Locate the cell with the specified text and output its (x, y) center coordinate. 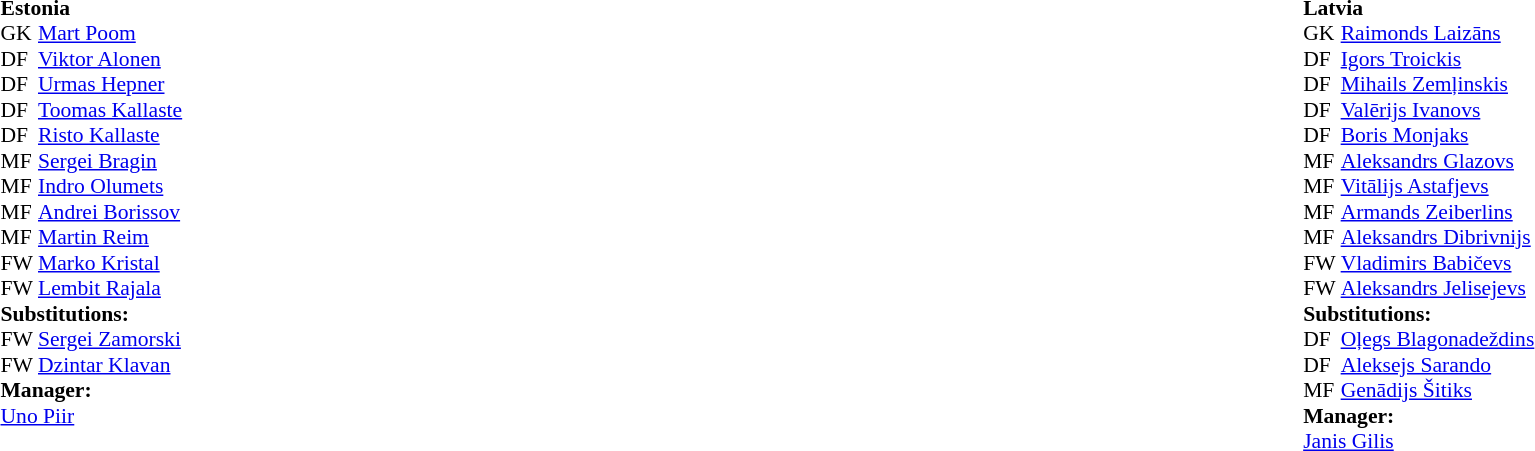
Andrei Borissov (110, 212)
Vitālijs Astafjevs (1438, 187)
Armands Zeiberlins (1438, 212)
Raimonds Laizāns (1438, 33)
Lembit Rajala (110, 289)
Marko Kristal (110, 263)
Genādijs Šitiks (1438, 391)
Aleksandrs Jelisejevs (1438, 289)
Martin Reim (110, 237)
Toomas Kallaste (110, 110)
Uno Piir (91, 416)
Viktor Alonen (110, 59)
Indro Olumets (110, 187)
Vladimirs Babičevs (1438, 263)
Igors Troickis (1438, 59)
Mart Poom (110, 33)
Aleksejs Sarando (1438, 365)
Aleksandrs Glazovs (1438, 161)
Risto Kallaste (110, 135)
Mihails Zemļinskis (1438, 85)
Aleksandrs Dibrivnijs (1438, 237)
Sergei Bragin (110, 161)
Valērijs Ivanovs (1438, 110)
Dzintar Klavan (110, 365)
Boris Monjaks (1438, 135)
Sergei Zamorski (110, 339)
Oļegs Blagonadeždins (1438, 339)
Urmas Hepner (110, 85)
